Search for the cell housing the specified text and yield its (X, Y) center coordinate. 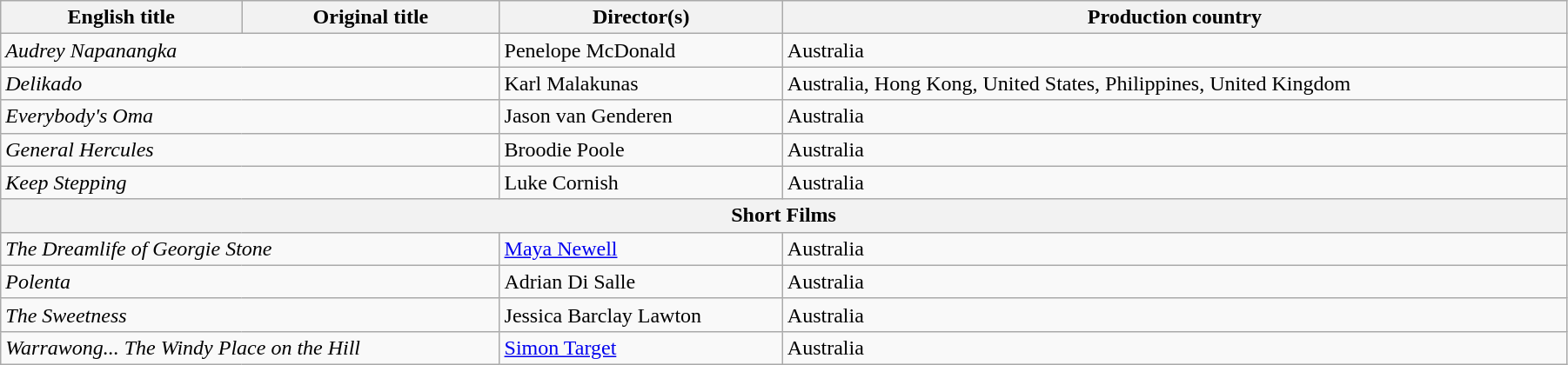
Keep Stepping (251, 182)
Warrawong... The Windy Place on the Hill (251, 348)
Director(s) (640, 17)
Simon Target (640, 348)
Jessica Barclay Lawton (640, 315)
Karl Malakunas (640, 83)
Everybody's Oma (251, 116)
Penelope McDonald (640, 50)
Luke Cornish (640, 182)
Adrian Di Salle (640, 282)
Audrey Napanangka (251, 50)
General Hercules (251, 149)
Delikado (251, 83)
Short Films (784, 216)
English title (122, 17)
The Sweetness (251, 315)
Australia, Hong Kong, United States, Philippines, United Kingdom (1175, 83)
The Dreamlife of Georgie Stone (251, 249)
Polenta (251, 282)
Production country (1175, 17)
Jason van Genderen (640, 116)
Original title (371, 17)
Maya Newell (640, 249)
Broodie Poole (640, 149)
